Output the (X, Y) coordinate of the center of the cell containing the given text.  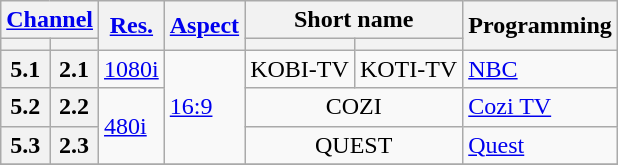
NBC (540, 69)
Short name (354, 20)
COZI (354, 107)
16:9 (204, 107)
KOTI-TV (408, 69)
Quest (540, 145)
Aspect (204, 26)
5.1 (26, 69)
Channel (50, 20)
KOBI-TV (300, 69)
2.2 (74, 107)
2.1 (74, 69)
5.3 (26, 145)
Res. (132, 26)
2.3 (74, 145)
QUEST (354, 145)
Programming (540, 26)
Cozi TV (540, 107)
480i (132, 126)
5.2 (26, 107)
1080i (132, 69)
